Detect which cell encompasses the target text, then output its [x, y] center coordinate. 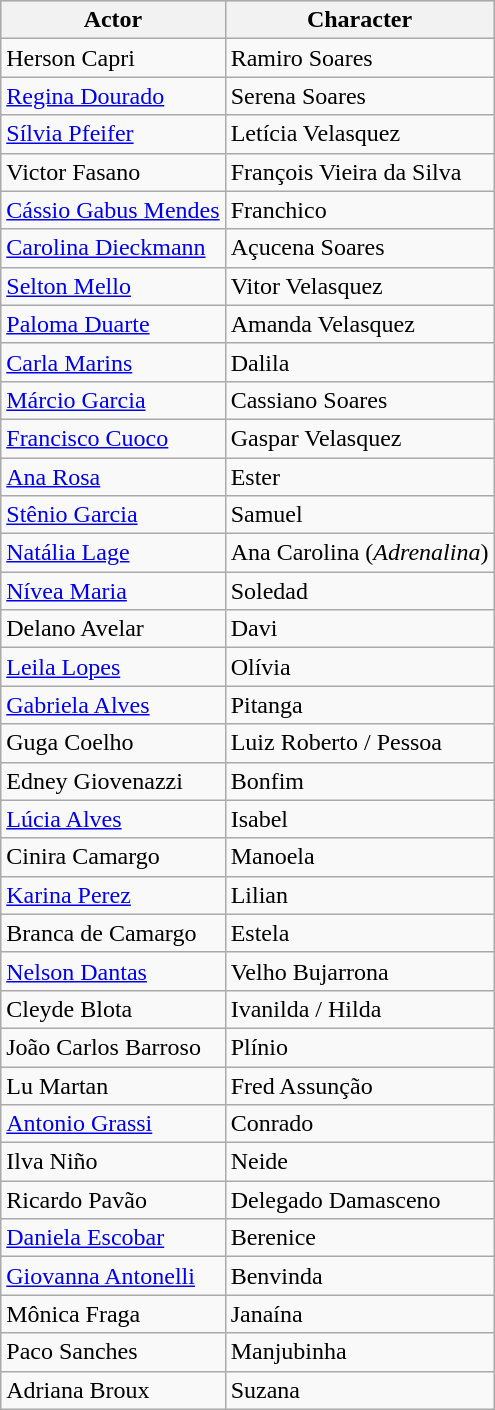
Adriana Broux [113, 1390]
Samuel [360, 515]
Daniela Escobar [113, 1238]
Isabel [360, 819]
João Carlos Barroso [113, 1047]
Luiz Roberto / Pessoa [360, 743]
Carolina Dieckmann [113, 248]
Márcio Garcia [113, 400]
Antonio Grassi [113, 1124]
Ricardo Pavão [113, 1200]
Velho Bujarrona [360, 971]
Edney Giovenazzi [113, 781]
François Vieira da Silva [360, 172]
Paco Sanches [113, 1352]
Herson Capri [113, 58]
Benvinda [360, 1276]
Ivanilda / Hilda [360, 1009]
Actor [113, 20]
Natália Lage [113, 553]
Amanda Velasquez [360, 324]
Pitanga [360, 705]
Delegado Damasceno [360, 1200]
Vitor Velasquez [360, 286]
Ana Carolina (Adrenalina) [360, 553]
Giovanna Antonelli [113, 1276]
Dalila [360, 362]
Paloma Duarte [113, 324]
Fred Assunção [360, 1085]
Karina Perez [113, 895]
Sílvia Pfeifer [113, 134]
Nívea Maria [113, 591]
Gaspar Velasquez [360, 438]
Bonfim [360, 781]
Character [360, 20]
Suzana [360, 1390]
Lúcia Alves [113, 819]
Nelson Dantas [113, 971]
Carla Marins [113, 362]
Franchico [360, 210]
Mônica Fraga [113, 1314]
Janaína [360, 1314]
Cinira Camargo [113, 857]
Cleyde Blota [113, 1009]
Letícia Velasquez [360, 134]
Ilva Niño [113, 1162]
Olívia [360, 667]
Ana Rosa [113, 477]
Plínio [360, 1047]
Soledad [360, 591]
Conrado [360, 1124]
Açucena Soares [360, 248]
Estela [360, 933]
Ramiro Soares [360, 58]
Lilian [360, 895]
Gabriela Alves [113, 705]
Cassiano Soares [360, 400]
Selton Mello [113, 286]
Davi [360, 629]
Manjubinha [360, 1352]
Ester [360, 477]
Cássio Gabus Mendes [113, 210]
Francisco Cuoco [113, 438]
Serena Soares [360, 96]
Guga Coelho [113, 743]
Berenice [360, 1238]
Neide [360, 1162]
Victor Fasano [113, 172]
Regina Dourado [113, 96]
Manoela [360, 857]
Leila Lopes [113, 667]
Stênio Garcia [113, 515]
Lu Martan [113, 1085]
Branca de Camargo [113, 933]
Delano Avelar [113, 629]
